Scan for the cell matching the given text and deliver its (x, y) coordinate at center. 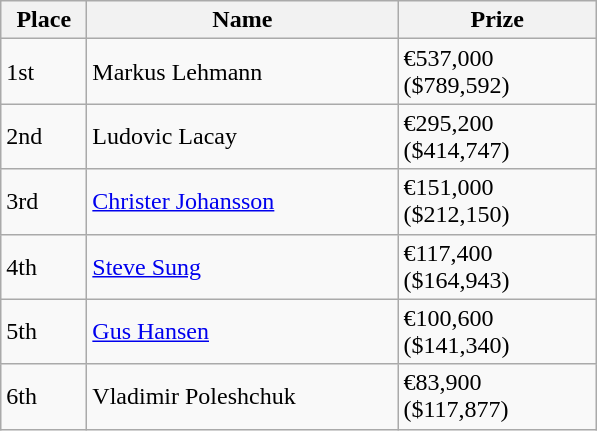
Ludovic Lacay (242, 136)
5th (44, 332)
3rd (44, 202)
€117,400 ($164,943) (498, 266)
4th (44, 266)
Place (44, 20)
Christer Johansson (242, 202)
6th (44, 396)
Gus Hansen (242, 332)
€100,600 ($141,340) (498, 332)
1st (44, 72)
Vladimir Poleshchuk (242, 396)
€83,900 ($117,877) (498, 396)
€151,000 ($212,150) (498, 202)
Prize (498, 20)
Name (242, 20)
Markus Lehmann (242, 72)
€295,200 ($414,747) (498, 136)
2nd (44, 136)
€537,000 ($789,592) (498, 72)
Steve Sung (242, 266)
